Return [x, y] of the center of cell containing provided text 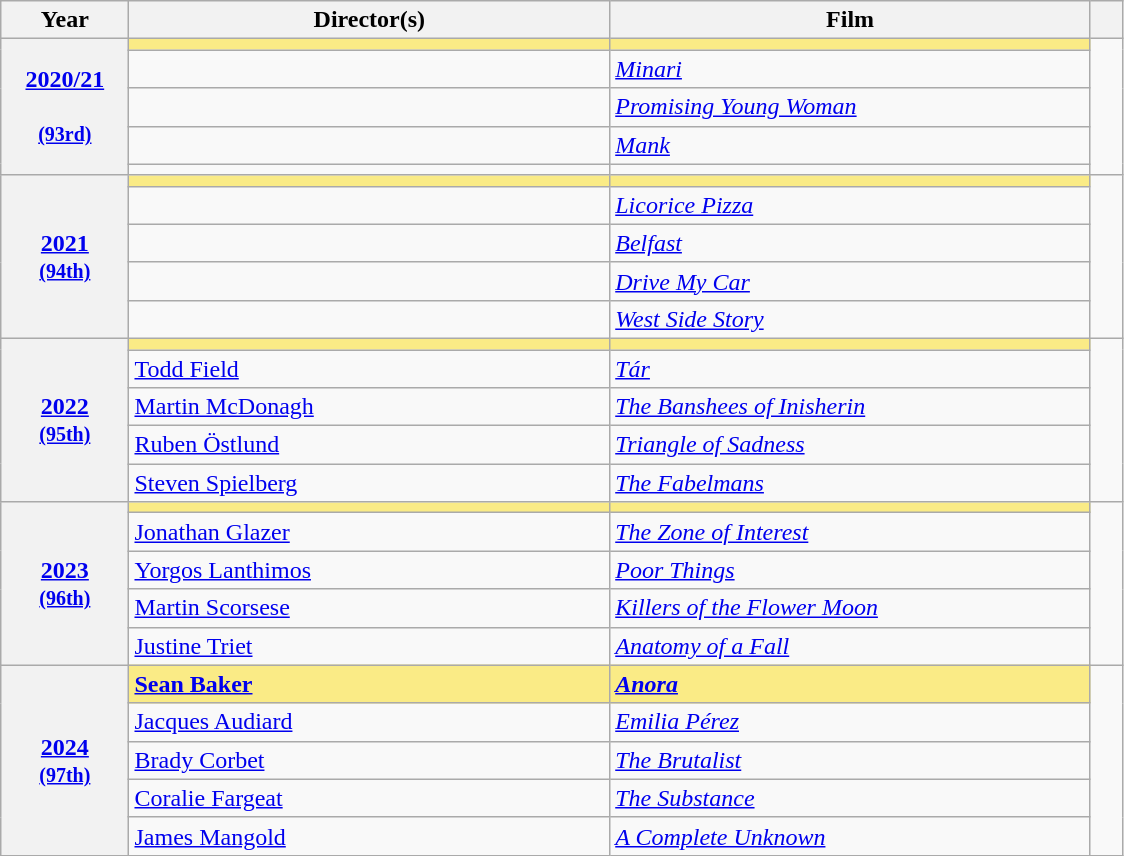
2023(96th) [65, 584]
West Side Story [850, 319]
Todd Field [370, 369]
Sean Baker [370, 684]
Licorice Pizza [850, 205]
Anatomy of a Fall [850, 646]
Coralie Fargeat [370, 798]
The Banshees of Inisherin [850, 407]
Mank [850, 145]
The Fabelmans [850, 483]
Belfast [850, 243]
Film [850, 20]
Jonathan Glazer [370, 532]
Killers of the Flower Moon [850, 608]
The Substance [850, 798]
Martin Scorsese [370, 608]
Poor Things [850, 570]
Yorgos Lanthimos [370, 570]
Brady Corbet [370, 760]
Justine Triet [370, 646]
2022(95th) [65, 420]
Tár [850, 369]
Director(s) [370, 20]
Drive My Car [850, 281]
2021(94th) [65, 256]
Martin McDonagh [370, 407]
A Complete Unknown [850, 836]
Promising Young Woman [850, 107]
Year [65, 20]
Steven Spielberg [370, 483]
James Mangold [370, 836]
The Brutalist [850, 760]
Triangle of Sadness [850, 445]
Ruben Östlund [370, 445]
The Zone of Interest [850, 532]
Emilia Pérez [850, 722]
Minari [850, 69]
2024(97th) [65, 760]
2020/21(93rd) [65, 107]
Jacques Audiard [370, 722]
Anora [850, 684]
